Pinpoint the cell where the given text exists, returning its (x, y) midpoint coordinate. 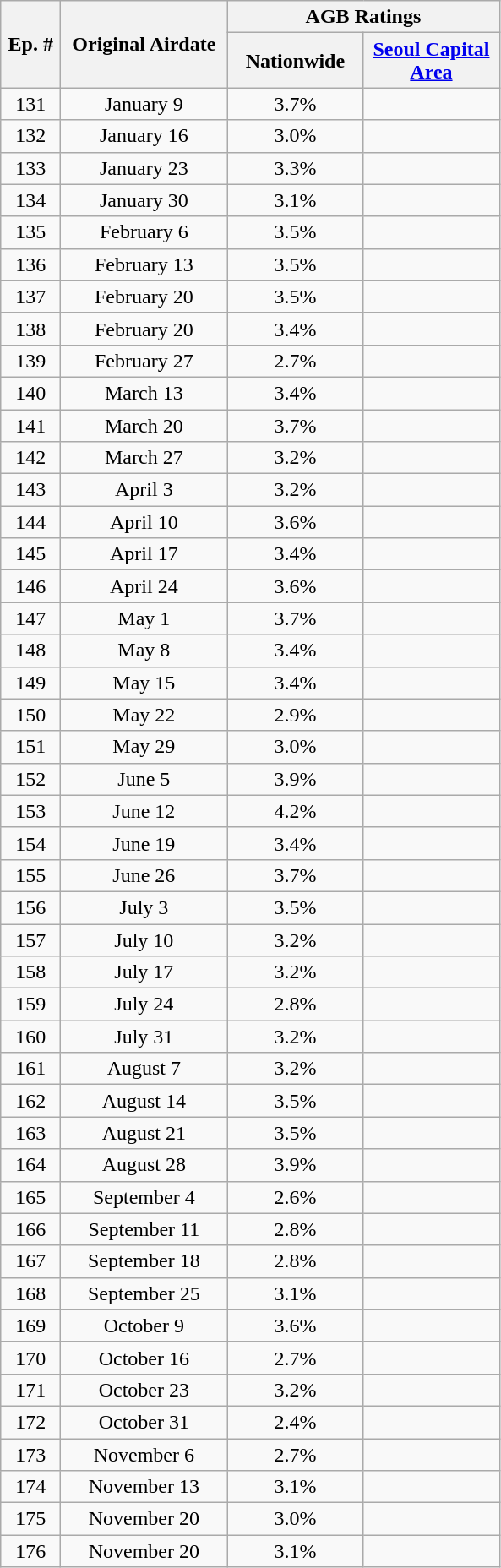
144 (30, 522)
143 (30, 490)
February 6 (144, 232)
April 3 (144, 490)
175 (30, 1519)
October 16 (144, 1358)
168 (30, 1293)
159 (30, 1004)
July 24 (144, 1004)
February 13 (144, 264)
166 (30, 1229)
156 (30, 907)
132 (30, 136)
2.9% (296, 715)
April 10 (144, 522)
150 (30, 715)
September 18 (144, 1261)
Ep. # (30, 44)
173 (30, 1454)
131 (30, 104)
147 (30, 618)
137 (30, 297)
June 26 (144, 875)
Seoul Capital Area (431, 61)
September 4 (144, 1197)
January 16 (144, 136)
172 (30, 1422)
158 (30, 972)
September 11 (144, 1229)
January 23 (144, 168)
October 9 (144, 1326)
April 17 (144, 554)
154 (30, 843)
May 8 (144, 651)
August 28 (144, 1165)
160 (30, 1037)
March 20 (144, 425)
157 (30, 940)
151 (30, 747)
3.3% (296, 168)
170 (30, 1358)
2.6% (296, 1197)
162 (30, 1101)
July 10 (144, 940)
155 (30, 875)
March 13 (144, 393)
138 (30, 329)
August 14 (144, 1101)
133 (30, 168)
169 (30, 1326)
July 3 (144, 907)
July 31 (144, 1037)
139 (30, 361)
Nationwide (296, 61)
June 12 (144, 811)
165 (30, 1197)
145 (30, 554)
2.4% (296, 1422)
March 27 (144, 458)
June 19 (144, 843)
161 (30, 1069)
149 (30, 683)
136 (30, 264)
148 (30, 651)
May 29 (144, 747)
163 (30, 1133)
4.2% (296, 811)
November 13 (144, 1487)
140 (30, 393)
AGB Ratings (363, 17)
September 25 (144, 1293)
176 (30, 1551)
134 (30, 200)
Original Airdate (144, 44)
July 17 (144, 972)
141 (30, 425)
February 27 (144, 361)
October 31 (144, 1422)
April 24 (144, 586)
146 (30, 586)
152 (30, 779)
164 (30, 1165)
171 (30, 1390)
January 30 (144, 200)
167 (30, 1261)
142 (30, 458)
135 (30, 232)
May 15 (144, 683)
153 (30, 811)
May 22 (144, 715)
November 6 (144, 1454)
August 7 (144, 1069)
January 9 (144, 104)
May 1 (144, 618)
August 21 (144, 1133)
174 (30, 1487)
October 23 (144, 1390)
June 5 (144, 779)
